Capture the cell that displays the provided text and extract its [x, y] central coordinate. 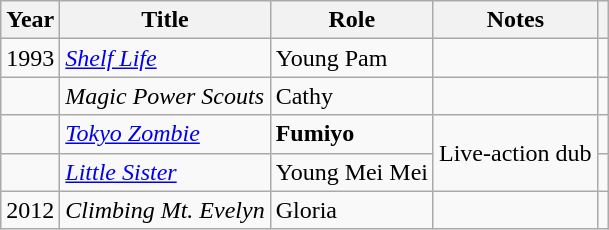
Year [30, 20]
Live-action dub [515, 153]
Magic Power Scouts [165, 96]
Notes [515, 20]
Little Sister [165, 172]
Shelf Life [165, 58]
Climbing Mt. Evelyn [165, 210]
Gloria [352, 210]
Young Mei Mei [352, 172]
Fumiyo [352, 134]
Tokyo Zombie [165, 134]
2012 [30, 210]
1993 [30, 58]
Role [352, 20]
Title [165, 20]
Young Pam [352, 58]
Cathy [352, 96]
